Determine the (x, y) coordinate at the center of the cell enclosing the given text.  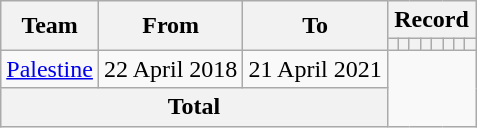
Palestine (50, 69)
Total (194, 107)
From (170, 26)
Team (50, 26)
Record (431, 20)
22 April 2018 (170, 69)
21 April 2021 (315, 69)
To (315, 26)
